Return [x, y] of the center of cell containing provided text 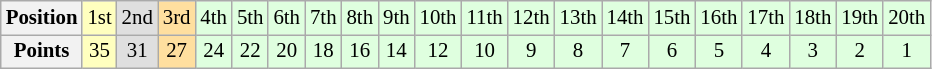
9th [396, 18]
10th [438, 18]
17th [766, 18]
5 [718, 51]
8th [360, 18]
27 [177, 51]
13th [578, 18]
9 [532, 51]
16th [718, 18]
35 [99, 51]
22 [250, 51]
7th [324, 18]
3 [812, 51]
31 [138, 51]
19th [860, 18]
7 [626, 51]
18 [324, 51]
12th [532, 18]
18th [812, 18]
2 [860, 51]
Points [42, 51]
Position [42, 18]
16 [360, 51]
14th [626, 18]
10 [484, 51]
24 [214, 51]
2nd [138, 18]
15th [672, 18]
1st [99, 18]
12 [438, 51]
20 [286, 51]
8 [578, 51]
5th [250, 18]
20th [906, 18]
3rd [177, 18]
11th [484, 18]
14 [396, 51]
1 [906, 51]
4th [214, 18]
6th [286, 18]
4 [766, 51]
6 [672, 51]
